Scan for the cell matching the given text and deliver its (X, Y) coordinate at center. 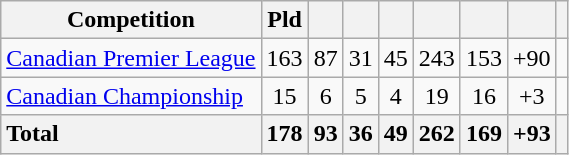
Total (131, 134)
+93 (532, 134)
243 (436, 58)
+90 (532, 58)
87 (326, 58)
+3 (532, 96)
5 (360, 96)
178 (284, 134)
Competition (131, 20)
15 (284, 96)
31 (360, 58)
45 (396, 58)
4 (396, 96)
169 (484, 134)
93 (326, 134)
36 (360, 134)
153 (484, 58)
49 (396, 134)
Pld (284, 20)
16 (484, 96)
6 (326, 96)
19 (436, 96)
262 (436, 134)
Canadian Championship (131, 96)
Canadian Premier League (131, 58)
163 (284, 58)
